Detect which cell encompasses the target text, then output its [x, y] center coordinate. 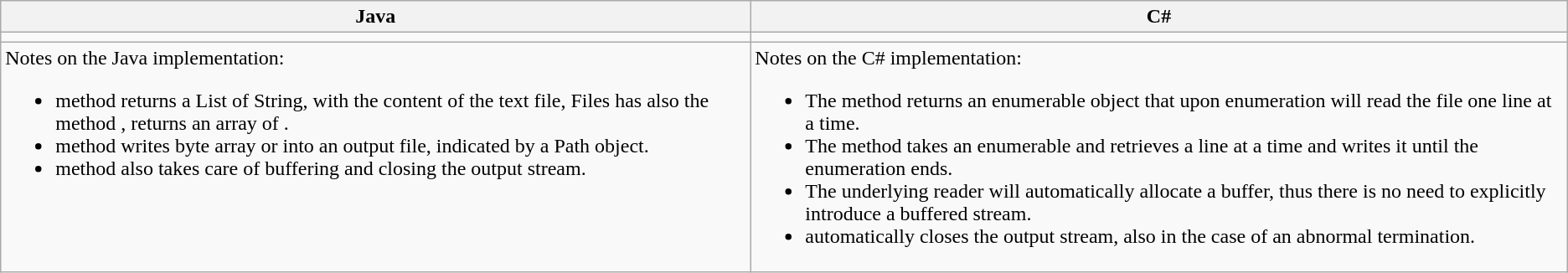
C# [1159, 17]
Java [375, 17]
